Determine the (X, Y) coordinate at the center of the cell enclosing the given text.  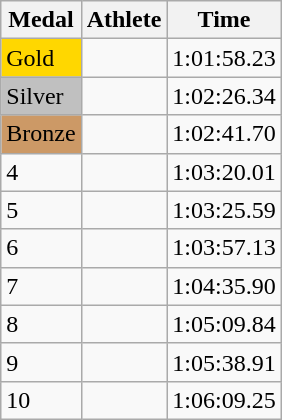
Silver (41, 96)
5 (41, 210)
1:05:38.91 (224, 362)
Gold (41, 58)
1:01:58.23 (224, 58)
Bronze (41, 134)
Medal (41, 20)
1:03:57.13 (224, 248)
7 (41, 286)
4 (41, 172)
6 (41, 248)
1:05:09.84 (224, 324)
8 (41, 324)
1:04:35.90 (224, 286)
Time (224, 20)
1:03:20.01 (224, 172)
1:02:26.34 (224, 96)
1:03:25.59 (224, 210)
1:06:09.25 (224, 400)
Athlete (124, 20)
9 (41, 362)
10 (41, 400)
1:02:41.70 (224, 134)
